Output the [X, Y] coordinate of the center of the cell containing the given text.  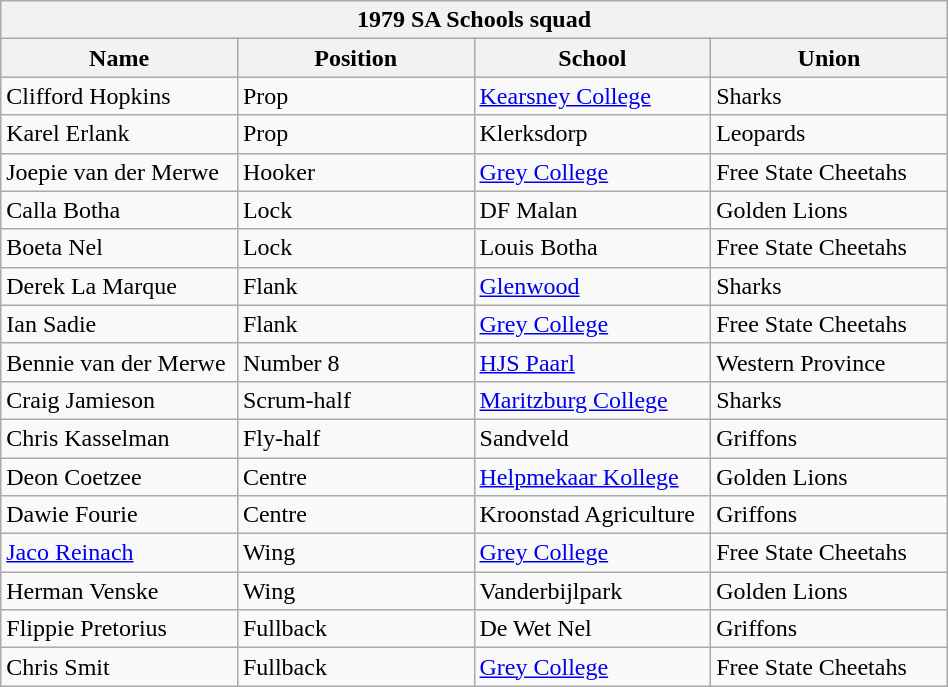
Boeta Nel [120, 248]
Kearsney College [592, 96]
Klerksdorp [592, 134]
Derek La Marque [120, 286]
Joepie van der Merwe [120, 172]
Herman Venske [120, 591]
Glenwood [592, 286]
Louis Botha [592, 248]
Clifford Hopkins [120, 96]
Number 8 [356, 362]
Karel Erlank [120, 134]
Deon Coetzee [120, 477]
Dawie Fourie [120, 515]
Sandveld [592, 438]
Bennie van der Merwe [120, 362]
Fly-half [356, 438]
Name [120, 58]
Helpmekaar Kollege [592, 477]
Vanderbijlpark [592, 591]
School [592, 58]
Leopards [830, 134]
De Wet Nel [592, 629]
Ian Sadie [120, 324]
Calla Botha [120, 210]
Maritzburg College [592, 400]
HJS Paarl [592, 362]
Position [356, 58]
Craig Jamieson [120, 400]
Chris Smit [120, 667]
Scrum-half [356, 400]
Kroonstad Agriculture [592, 515]
Flippie Pretorius [120, 629]
1979 SA Schools squad [474, 20]
DF Malan [592, 210]
Jaco Reinach [120, 553]
Union [830, 58]
Hooker [356, 172]
Chris Kasselman [120, 438]
Western Province [830, 362]
